Return (x, y) of the center of cell containing provided text 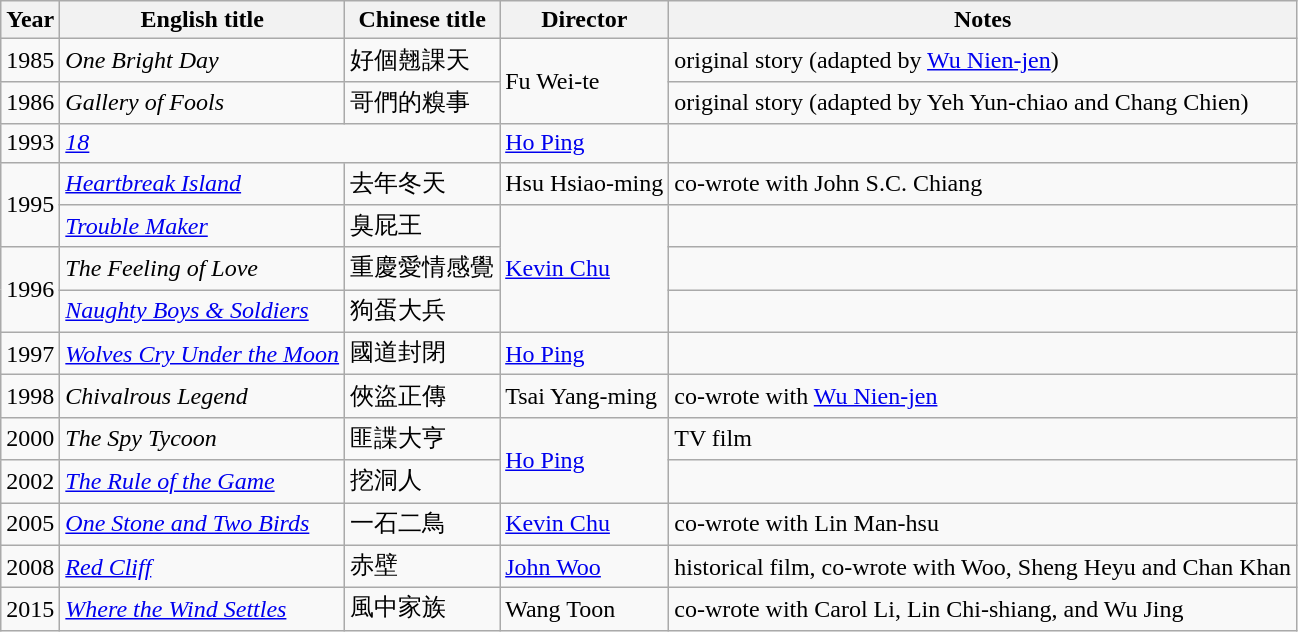
Trouble Maker (202, 226)
Wolves Cry Under the Moon (202, 354)
Chivalrous Legend (202, 396)
Where the Wind Settles (202, 610)
co-wrote with Lin Man-hsu (983, 524)
One Bright Day (202, 60)
1985 (30, 60)
狗蛋大兵 (422, 312)
2002 (30, 482)
1993 (30, 143)
Year (30, 20)
Red Cliff (202, 566)
The Rule of the Game (202, 482)
匪諜大亨 (422, 438)
Tsai Yang-ming (584, 396)
1996 (30, 290)
1997 (30, 354)
co-wrote with John S.C. Chiang (983, 184)
Gallery of Fools (202, 102)
original story (adapted by Yeh Yun-chiao and Chang Chien) (983, 102)
風中家族 (422, 610)
Notes (983, 20)
One Stone and Two Birds (202, 524)
1986 (30, 102)
Wang Toon (584, 610)
臭屁王 (422, 226)
重慶愛情感覺 (422, 268)
俠盜正傳 (422, 396)
18 (280, 143)
1998 (30, 396)
哥們的糗事 (422, 102)
Heartbreak Island (202, 184)
Chinese title (422, 20)
赤壁 (422, 566)
Hsu Hsiao-ming (584, 184)
2015 (30, 610)
挖洞人 (422, 482)
好個翹課天 (422, 60)
2005 (30, 524)
Director (584, 20)
co-wrote with Wu Nien-jen (983, 396)
2000 (30, 438)
去年冬天 (422, 184)
English title (202, 20)
John Woo (584, 566)
2008 (30, 566)
original story (adapted by Wu Nien-jen) (983, 60)
The Spy Tycoon (202, 438)
國道封閉 (422, 354)
1995 (30, 204)
Fu Wei-te (584, 82)
一石二鳥 (422, 524)
co-wrote with Carol Li, Lin Chi-shiang, and Wu Jing (983, 610)
The Feeling of Love (202, 268)
Naughty Boys & Soldiers (202, 312)
TV film (983, 438)
historical film, co-wrote with Woo, Sheng Heyu and Chan Khan (983, 566)
